Identify which cell holds the provided text, then report its (x, y) central coordinate. 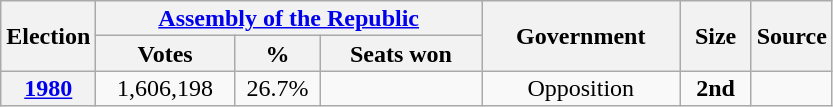
% (277, 54)
1980 (48, 88)
Seats won (400, 54)
Election (48, 36)
1,606,198 (166, 88)
Opposition (582, 88)
Government (582, 36)
Size (716, 36)
Votes (166, 54)
Assembly of the Republic (289, 18)
2nd (716, 88)
26.7% (277, 88)
Source (792, 36)
